Extract the (X, Y) coordinate from the center of the cell holding the provided text.  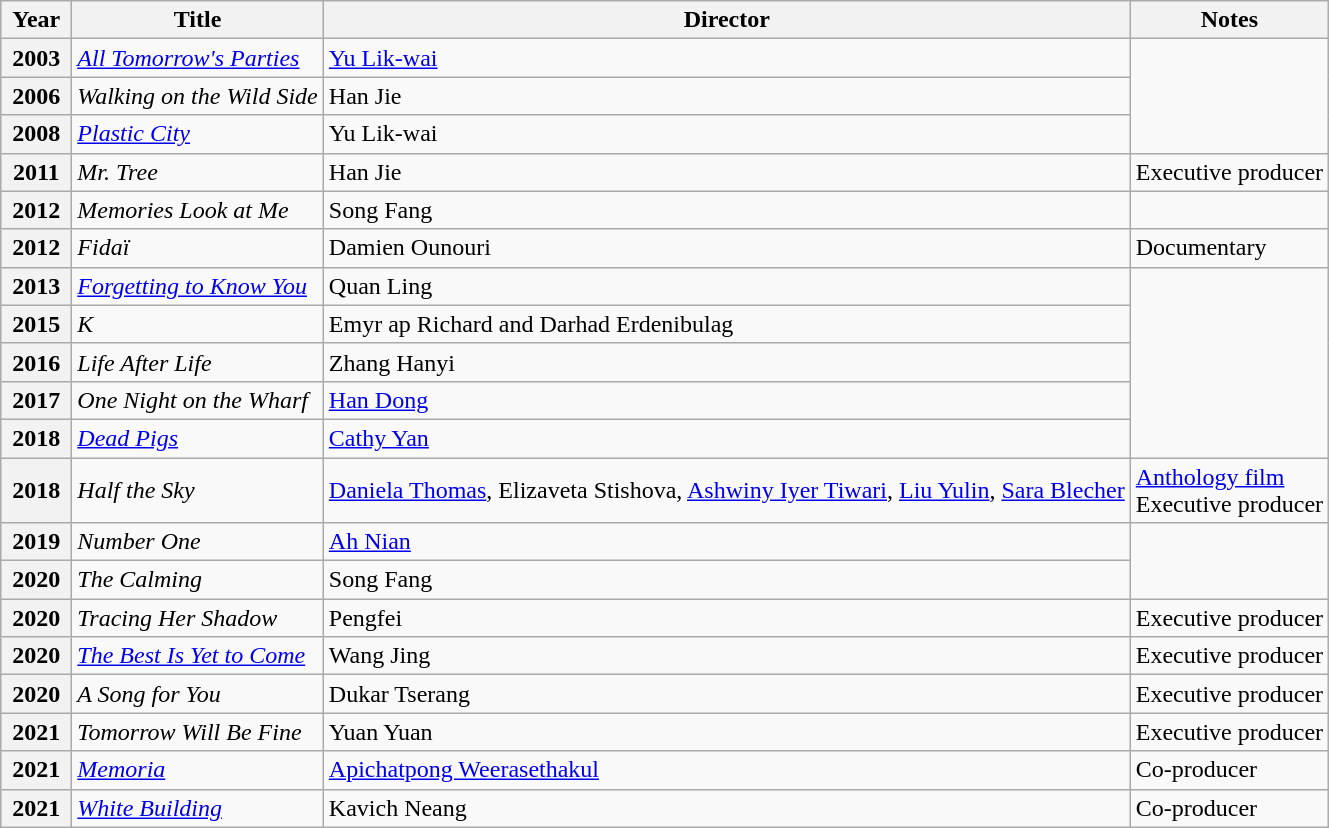
Walking on the Wild Side (198, 96)
2008 (36, 134)
2006 (36, 96)
Title (198, 20)
Anthology filmExecutive producer (1229, 490)
Memories Look at Me (198, 210)
2013 (36, 286)
Half the Sky (198, 490)
2015 (36, 324)
Damien Ounouri (726, 248)
Documentary (1229, 248)
Han Dong (726, 400)
Zhang Hanyi (726, 362)
2016 (36, 362)
A Song for You (198, 694)
K (198, 324)
Ah Nian (726, 542)
Number One (198, 542)
Fidaï (198, 248)
Emyr ap Richard and Darhad Erdenibulag (726, 324)
Life After Life (198, 362)
White Building (198, 808)
Daniela Thomas, Elizaveta Stishova, Ashwiny Iyer Tiwari, Liu Yulin, Sara Blecher (726, 490)
Kavich Neang (726, 808)
The Calming (198, 580)
Apichatpong Weerasethakul (726, 770)
Director (726, 20)
Notes (1229, 20)
Forgetting to Know You (198, 286)
Pengfei (726, 618)
Plastic City (198, 134)
All Tomorrow's Parties (198, 58)
2017 (36, 400)
Wang Jing (726, 656)
2011 (36, 172)
Dead Pigs (198, 438)
2019 (36, 542)
Yuan Yuan (726, 732)
Memoria (198, 770)
Dukar Tserang (726, 694)
Tomorrow Will Be Fine (198, 732)
Tracing Her Shadow (198, 618)
Cathy Yan (726, 438)
One Night on the Wharf (198, 400)
Mr. Tree (198, 172)
The Best Is Yet to Come (198, 656)
Quan Ling (726, 286)
2003 (36, 58)
Year (36, 20)
